Output the [x, y] coordinate of the center of the cell containing the given text.  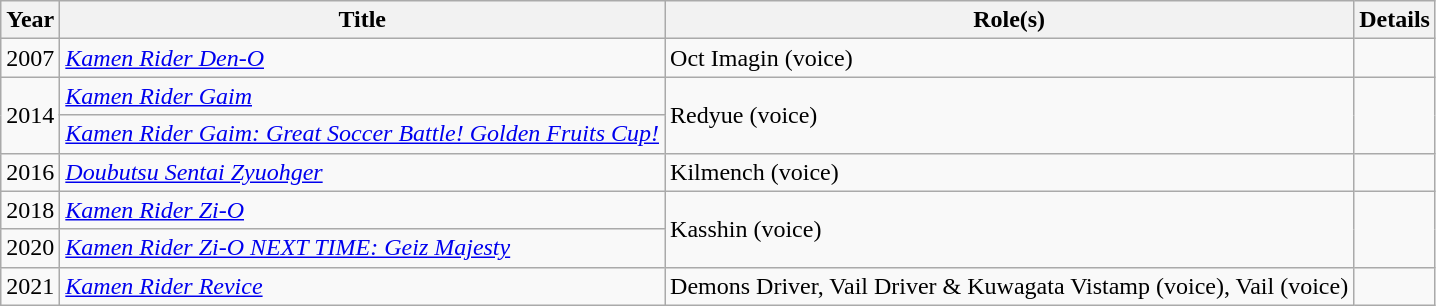
Year [30, 20]
Kamen Rider Den-O [362, 58]
Demons Driver, Vail Driver & Kuwagata Vistamp (voice), Vail (voice) [1010, 286]
Kamen Rider Zi-O [362, 210]
Redyue (voice) [1010, 115]
Doubutsu Sentai Zyuohger [362, 172]
Kamen Rider Revice [362, 286]
2018 [30, 210]
Details [1395, 20]
2021 [30, 286]
Kilmench (voice) [1010, 172]
2007 [30, 58]
2016 [30, 172]
Role(s) [1010, 20]
Title [362, 20]
2014 [30, 115]
Kamen Rider Gaim [362, 96]
Kamen Rider Gaim: Great Soccer Battle! Golden Fruits Cup! [362, 134]
Kamen Rider Zi-O NEXT TIME: Geiz Majesty [362, 248]
Kasshin (voice) [1010, 229]
Oct Imagin (voice) [1010, 58]
2020 [30, 248]
